Output the (X, Y) coordinate of the center of the cell containing the given text.  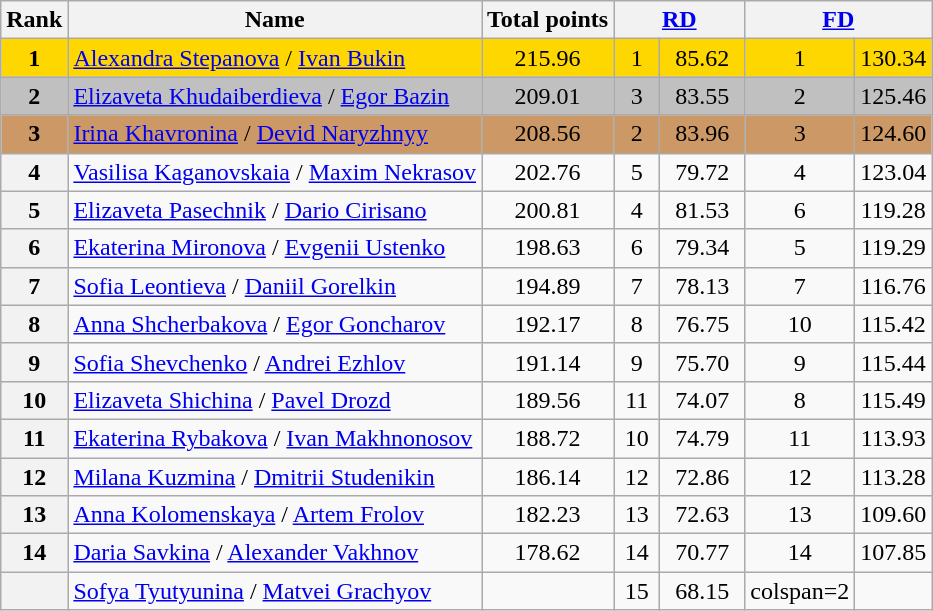
109.60 (894, 515)
Anna Kolomenskaya / Artem Frolov (275, 515)
72.86 (702, 477)
215.96 (548, 58)
70.77 (702, 553)
188.72 (548, 438)
Irina Khavronina / Devid Naryzhnyy (275, 134)
83.55 (702, 96)
74.79 (702, 438)
182.23 (548, 515)
123.04 (894, 172)
Sofya Tyutyunina / Matvei Grachyov (275, 591)
Vasilisa Kaganovskaia / Maxim Nekrasov (275, 172)
75.70 (702, 362)
130.34 (894, 58)
198.63 (548, 248)
Sofia Shevchenko / Andrei Ezhlov (275, 362)
colspan=2 (800, 591)
191.14 (548, 362)
119.29 (894, 248)
189.56 (548, 400)
RD (680, 20)
74.07 (702, 400)
79.72 (702, 172)
81.53 (702, 210)
Anna Shcherbakova / Egor Goncharov (275, 324)
200.81 (548, 210)
Name (275, 20)
Elizaveta Shichina / Pavel Drozd (275, 400)
115.42 (894, 324)
192.17 (548, 324)
178.62 (548, 553)
202.76 (548, 172)
78.13 (702, 286)
15 (637, 591)
68.15 (702, 591)
125.46 (894, 96)
Daria Savkina / Alexander Vakhnov (275, 553)
186.14 (548, 477)
85.62 (702, 58)
119.28 (894, 210)
194.89 (548, 286)
Milana Kuzmina / Dmitrii Studenikin (275, 477)
83.96 (702, 134)
Elizaveta Pasechnik / Dario Cirisano (275, 210)
208.56 (548, 134)
Ekaterina Mironova / Evgenii Ustenko (275, 248)
Alexandra Stepanova / Ivan Bukin (275, 58)
113.93 (894, 438)
76.75 (702, 324)
Total points (548, 20)
209.01 (548, 96)
72.63 (702, 515)
Rank (34, 20)
Elizaveta Khudaiberdieva / Egor Bazin (275, 96)
79.34 (702, 248)
Sofia Leontieva / Daniil Gorelkin (275, 286)
Ekaterina Rybakova / Ivan Makhnonosov (275, 438)
FD (838, 20)
124.60 (894, 134)
113.28 (894, 477)
115.49 (894, 400)
107.85 (894, 553)
116.76 (894, 286)
115.44 (894, 362)
